From the cell containing the given text, extract its center point as [x, y] coordinate. 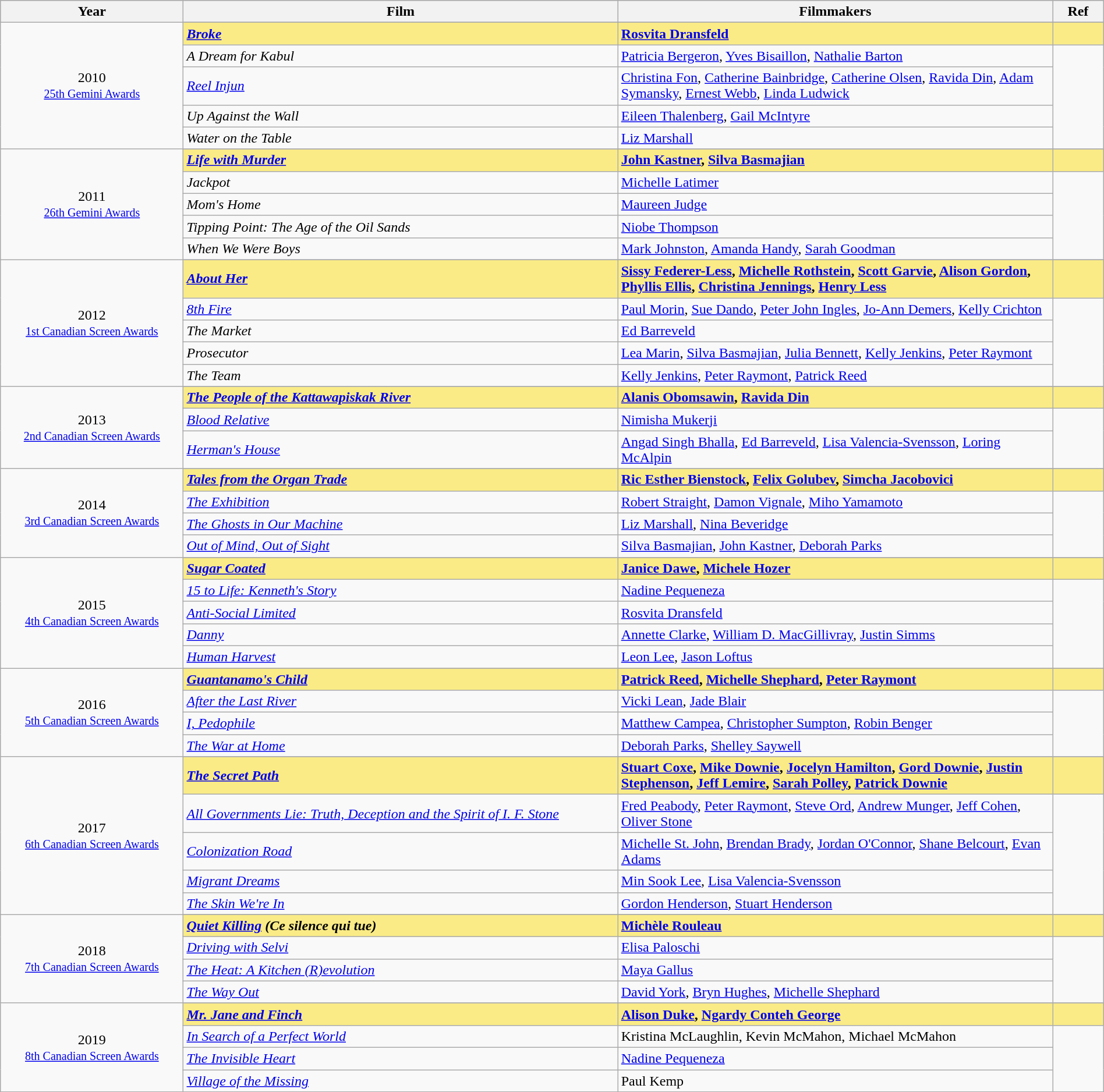
Paul Kemp [835, 1081]
Mr. Jane and Finch [401, 1014]
Human Harvest [401, 657]
Patrick Reed, Michelle Shephard, Peter Raymont [835, 679]
2013 2nd Canadian Screen Awards [92, 427]
The Team [401, 375]
Up Against the Wall [401, 116]
Niobe Thompson [835, 226]
Annette Clarke, William D. MacGillivray, Justin Simms [835, 634]
Film [401, 12]
Mark Johnston, Amanda Handy, Sarah Goodman [835, 249]
Alanis Obomsawin, Ravida Din [835, 398]
Tales from the Organ Trade [401, 480]
After the Last River [401, 701]
Year [92, 12]
The Exhibition [401, 502]
Danny [401, 634]
The Skin We're In [401, 903]
Life with Murder [401, 160]
David York, Bryn Hughes, Michelle Shephard [835, 992]
Village of the Missing [401, 1081]
Driving with Selvi [401, 948]
2010 25th Gemini Awards [92, 86]
Jackpot [401, 182]
Vicki Lean, Jade Blair [835, 701]
When We Were Boys [401, 249]
The Secret Path [401, 775]
A Dream for Kabul [401, 56]
Min Sook Lee, Lisa Valencia-Svensson [835, 881]
Sissy Federer-Less, Michelle Rothstein, Scott Garvie, Alison Gordon, Phyllis Ellis, Christina Jennings, Henry Less [835, 278]
Liz Marshall [835, 138]
Matthew Campea, Christopher Sumpton, Robin Benger [835, 724]
2011 26th Gemini Awards [92, 204]
Migrant Dreams [401, 881]
Ref [1078, 12]
Maureen Judge [835, 204]
Blood Relative [401, 420]
Kelly Jenkins, Peter Raymont, Patrick Reed [835, 375]
Gordon Henderson, Stuart Henderson [835, 903]
Nimisha Mukerji [835, 420]
Anti-Social Limited [401, 612]
Quiet Killing (Ce silence qui tue) [401, 926]
Guantanamo's Child [401, 679]
Filmmakers [835, 12]
Reel Injun [401, 86]
Ed Barreveld [835, 331]
Christina Fon, Catherine Bainbridge, Catherine Olsen, Ravida Din, Adam Symansky, Ernest Webb, Linda Ludwick [835, 86]
Broke [401, 34]
Paul Morin, Sue Dando, Peter John Ingles, Jo-Ann Demers, Kelly Crichton [835, 309]
Deborah Parks, Shelley Saywell [835, 746]
Out of Mind, Out of Sight [401, 546]
About Her [401, 278]
Elisa Paloschi [835, 948]
Maya Gallus [835, 970]
2015 4th Canadian Screen Awards [92, 612]
Michelle St. John, Brendan Brady, Jordan O'Connor, Shane Belcourt, Evan Adams [835, 851]
Eileen Thalenberg, Gail McIntyre [835, 116]
2017 6th Canadian Screen Awards [92, 836]
Ric Esther Bienstock, Felix Golubev, Simcha Jacobovici [835, 480]
Herman's House [401, 449]
Leon Lee, Jason Loftus [835, 657]
Kristina McLaughlin, Kevin McMahon, Michael McMahon [835, 1036]
8th Fire [401, 309]
Lea Marin, Silva Basmajian, Julia Bennett, Kelly Jenkins, Peter Raymont [835, 353]
The Way Out [401, 992]
The Market [401, 331]
John Kastner, Silva Basmajian [835, 160]
All Governments Lie: Truth, Deception and the Spirit of I. F. Stone [401, 814]
The People of the Kattawapiskak River [401, 398]
In Search of a Perfect World [401, 1036]
Alison Duke, Ngardy Conteh George [835, 1014]
Prosecutor [401, 353]
Sugar Coated [401, 568]
2012 1st Canadian Screen Awards [92, 322]
I, Pedophile [401, 724]
2019 8th Canadian Screen Awards [92, 1047]
Robert Straight, Damon Vignale, Miho Yamamoto [835, 502]
2018 7th Canadian Screen Awards [92, 959]
Angad Singh Bhalla, Ed Barreveld, Lisa Valencia-Svensson, Loring McAlpin [835, 449]
Mom's Home [401, 204]
Michèle Rouleau [835, 926]
Colonization Road [401, 851]
Water on the Table [401, 138]
Patricia Bergeron, Yves Bisaillon, Nathalie Barton [835, 56]
15 to Life: Kenneth's Story [401, 590]
The Heat: A Kitchen (R)evolution [401, 970]
Michelle Latimer [835, 182]
Stuart Coxe, Mike Downie, Jocelyn Hamilton, Gord Downie, Justin Stephenson, Jeff Lemire, Sarah Polley, Patrick Downie [835, 775]
2016 5th Canadian Screen Awards [92, 712]
The Ghosts in Our Machine [401, 524]
Silva Basmajian, John Kastner, Deborah Parks [835, 546]
2014 3rd Canadian Screen Awards [92, 513]
Tipping Point: The Age of the Oil Sands [401, 226]
Fred Peabody, Peter Raymont, Steve Ord, Andrew Munger, Jeff Cohen, Oliver Stone [835, 814]
Liz Marshall, Nina Beveridge [835, 524]
Janice Dawe, Michele Hozer [835, 568]
The War at Home [401, 746]
The Invisible Heart [401, 1058]
